Identify which cell holds the provided text, then report its [x, y] central coordinate. 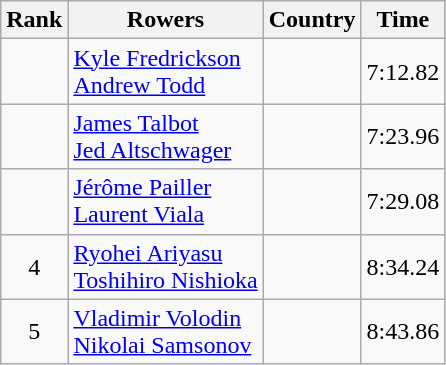
James TalbotJed Altschwager [166, 136]
Ryohei AriyasuToshihiro Nishioka [166, 266]
7:23.96 [403, 136]
Kyle FredricksonAndrew Todd [166, 72]
7:29.08 [403, 202]
Country [312, 20]
Rowers [166, 20]
8:34.24 [403, 266]
4 [34, 266]
Jérôme PaillerLaurent Viala [166, 202]
Time [403, 20]
7:12.82 [403, 72]
Vladimir VolodinNikolai Samsonov [166, 332]
5 [34, 332]
8:43.86 [403, 332]
Rank [34, 20]
